For the text-containing cell, return its midpoint in [X, Y] coordinate format. 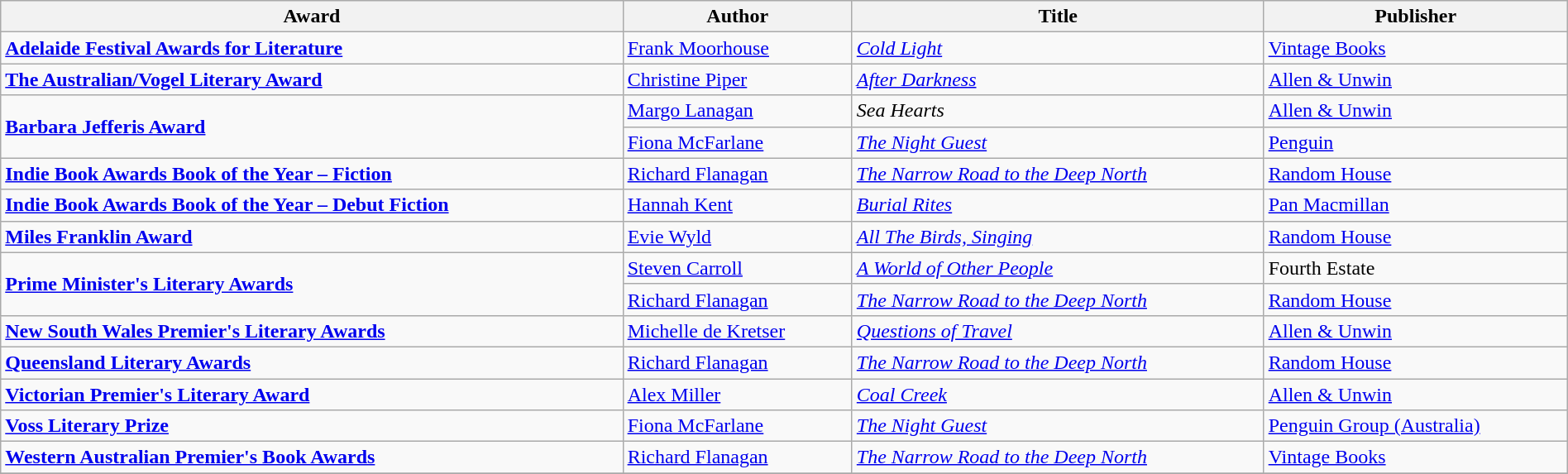
Indie Book Awards Book of the Year – Fiction [312, 174]
Indie Book Awards Book of the Year – Debut Fiction [312, 205]
Burial Rites [1058, 205]
Voss Literary Prize [312, 426]
Penguin Group (Australia) [1416, 426]
Publisher [1416, 17]
New South Wales Premier's Literary Awards [312, 331]
A World of Other People [1058, 268]
Alex Miller [738, 395]
After Darkness [1058, 79]
Coal Creek [1058, 395]
Fourth Estate [1416, 268]
Questions of Travel [1058, 331]
Victorian Premier's Literary Award [312, 395]
Christine Piper [738, 79]
Penguin [1416, 142]
Barbara Jefferis Award [312, 127]
Michelle de Kretser [738, 331]
Award [312, 17]
Title [1058, 17]
Adelaide Festival Awards for Literature [312, 48]
The Australian/Vogel Literary Award [312, 79]
Hannah Kent [738, 205]
Prime Minister's Literary Awards [312, 284]
Margo Lanagan [738, 111]
All The Birds, Singing [1058, 237]
Queensland Literary Awards [312, 362]
Sea Hearts [1058, 111]
Pan Macmillan [1416, 205]
Steven Carroll [738, 268]
Author [738, 17]
Evie Wyld [738, 237]
Cold Light [1058, 48]
Western Australian Premier's Book Awards [312, 457]
Frank Moorhouse [738, 48]
Miles Franklin Award [312, 237]
